Return the (x, y) coordinate for the center point of the cell that contains the specified text.  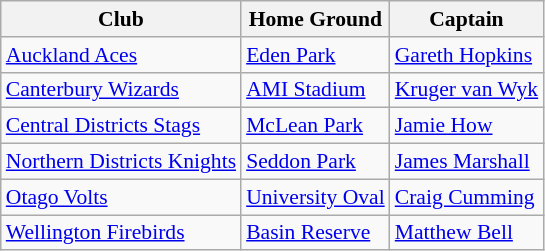
Northern Districts Knights (121, 162)
Seddon Park (316, 162)
Central Districts Stags (121, 126)
Home Ground (316, 19)
Kruger van Wyk (466, 90)
Auckland Aces (121, 55)
Matthew Bell (466, 233)
Eden Park (316, 55)
Basin Reserve (316, 233)
McLean Park (316, 126)
Captain (466, 19)
Craig Cumming (466, 197)
Wellington Firebirds (121, 233)
Otago Volts (121, 197)
AMI Stadium (316, 90)
Jamie How (466, 126)
Gareth Hopkins (466, 55)
Canterbury Wizards (121, 90)
James Marshall (466, 162)
University Oval (316, 197)
Club (121, 19)
